Extract the (x, y) coordinate from the center of the cell holding the provided text.  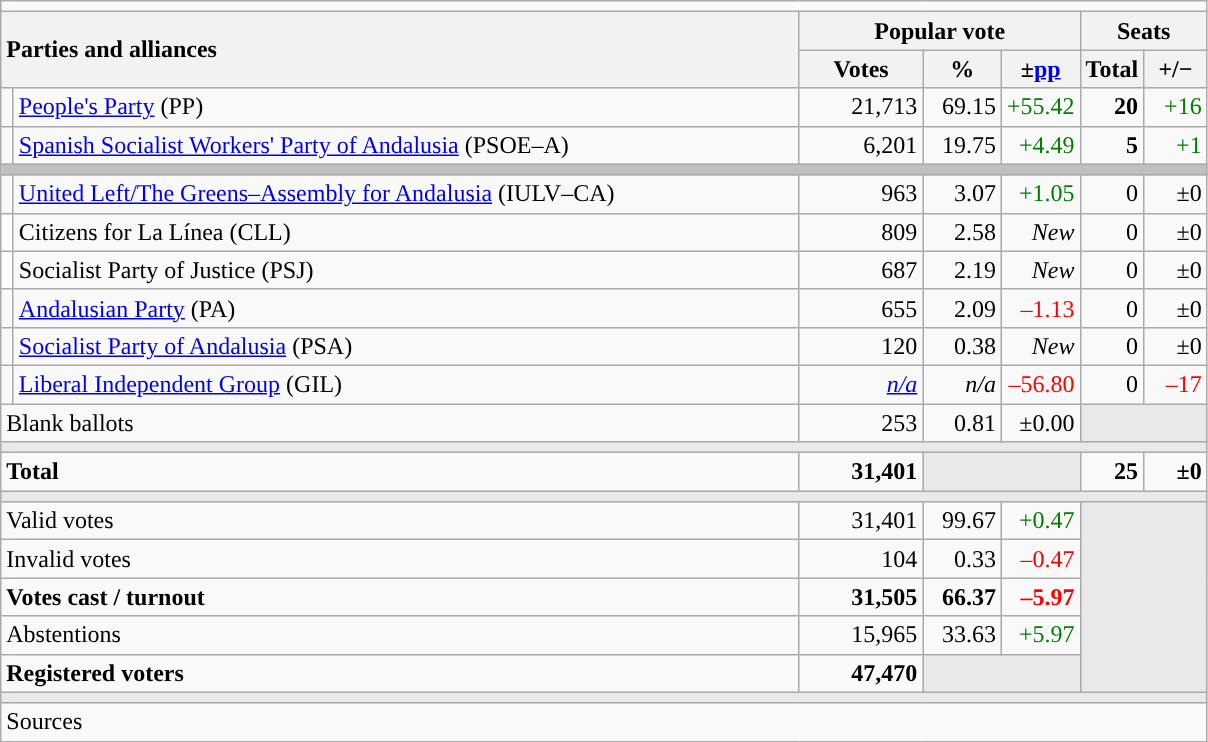
Parties and alliances (400, 50)
0.38 (962, 346)
±pp (1040, 69)
104 (861, 559)
Popular vote (940, 31)
United Left/The Greens–Assembly for Andalusia (IULV–CA) (406, 194)
2.58 (962, 232)
+55.42 (1040, 107)
253 (861, 423)
6,201 (861, 145)
33.63 (962, 635)
Seats (1144, 31)
25 (1112, 472)
2.19 (962, 270)
–5.97 (1040, 597)
963 (861, 194)
15,965 (861, 635)
99.67 (962, 521)
–1.13 (1040, 308)
3.07 (962, 194)
66.37 (962, 597)
+1.05 (1040, 194)
5 (1112, 145)
Votes cast / turnout (400, 597)
47,470 (861, 673)
2.09 (962, 308)
+/− (1176, 69)
20 (1112, 107)
Votes (861, 69)
+5.97 (1040, 635)
0.33 (962, 559)
+0.47 (1040, 521)
+16 (1176, 107)
31,505 (861, 597)
Registered voters (400, 673)
+4.49 (1040, 145)
69.15 (962, 107)
+1 (1176, 145)
Socialist Party of Justice (PSJ) (406, 270)
687 (861, 270)
Socialist Party of Andalusia (PSA) (406, 346)
Invalid votes (400, 559)
Citizens for La Línea (CLL) (406, 232)
Spanish Socialist Workers' Party of Andalusia (PSOE–A) (406, 145)
Liberal Independent Group (GIL) (406, 384)
Sources (604, 722)
–0.47 (1040, 559)
655 (861, 308)
Valid votes (400, 521)
809 (861, 232)
Andalusian Party (PA) (406, 308)
±0.00 (1040, 423)
Abstentions (400, 635)
19.75 (962, 145)
0.81 (962, 423)
Blank ballots (400, 423)
–56.80 (1040, 384)
% (962, 69)
120 (861, 346)
21,713 (861, 107)
–17 (1176, 384)
People's Party (PP) (406, 107)
